Detect which cell encompasses the target text, then output its [x, y] center coordinate. 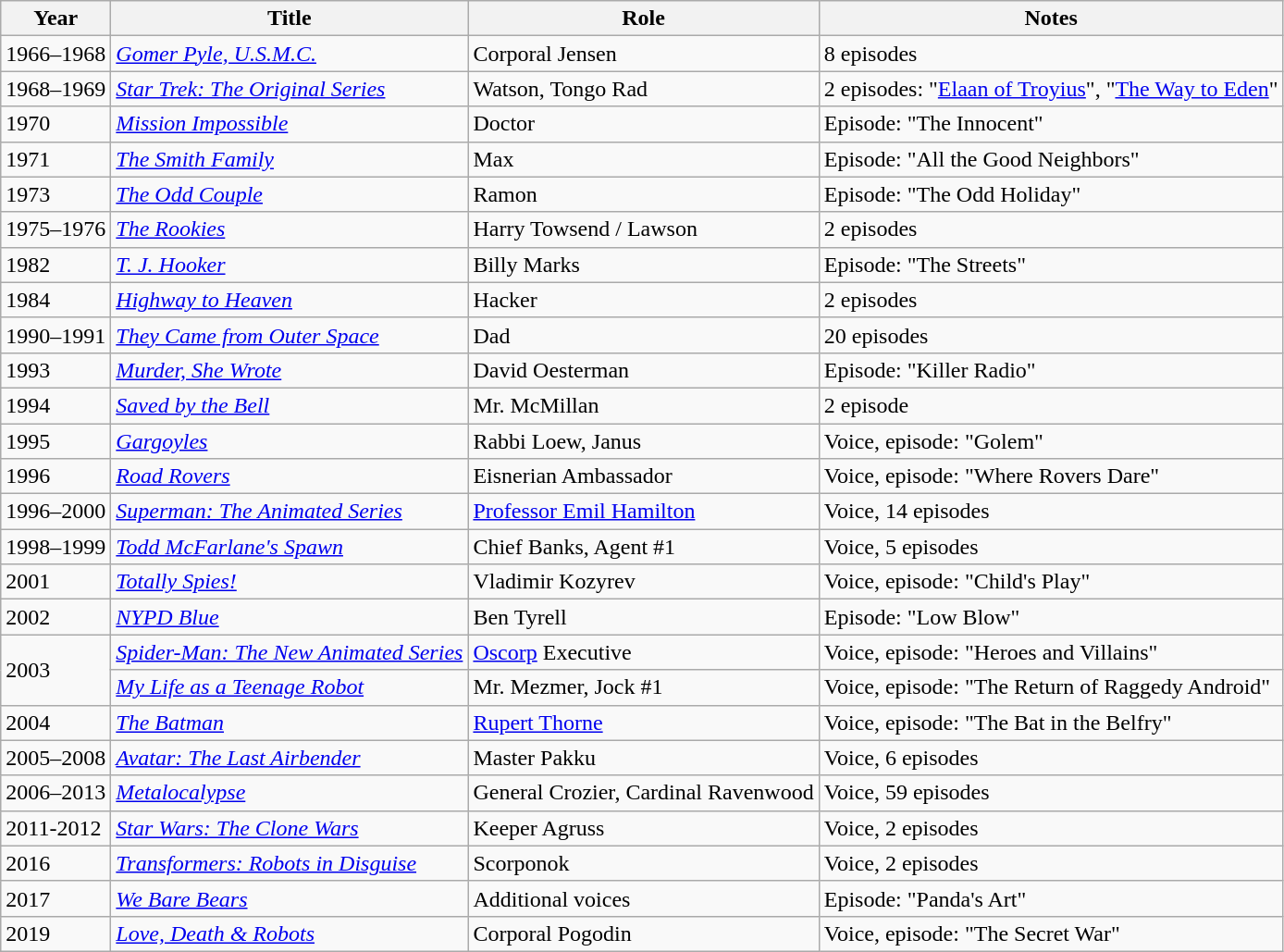
Mr. McMillan [644, 405]
1975–1976 [56, 229]
Title [290, 19]
Avatar: The Last Airbender [290, 758]
Voice, episode: "Where Rovers Dare" [1051, 476]
Gomer Pyle, U.S.M.C. [290, 54]
20 episodes [1051, 335]
2002 [56, 617]
Star Wars: The Clone Wars [290, 828]
Todd McFarlane's Spawn [290, 547]
The Batman [290, 723]
Murder, She Wrote [290, 370]
Saved by the Bell [290, 405]
1984 [56, 300]
Voice, episode: "Child's Play" [1051, 582]
Voice, episode: "Golem" [1051, 441]
1996–2000 [56, 512]
The Odd Couple [290, 194]
Voice, 59 episodes [1051, 793]
Episode: "The Streets" [1051, 265]
Voice, episode: "The Secret War" [1051, 933]
1970 [56, 124]
Love, Death & Robots [290, 933]
2017 [56, 898]
Doctor [644, 124]
Rupert Thorne [644, 723]
1994 [56, 405]
Voice, 6 episodes [1051, 758]
Voice, episode: "The Bat in the Belfry" [1051, 723]
NYPD Blue [290, 617]
The Smith Family [290, 159]
Voice, episode: "Heroes and Villains" [1051, 652]
Voice, 5 episodes [1051, 547]
Billy Marks [644, 265]
Ben Tyrell [644, 617]
Chief Banks, Agent #1 [644, 547]
Metalocalypse [290, 793]
2 episode [1051, 405]
1996 [56, 476]
Highway to Heaven [290, 300]
Keeper Agruss [644, 828]
1968–1969 [56, 89]
2004 [56, 723]
T. J. Hooker [290, 265]
2011-2012 [56, 828]
Spider-Man: The New Animated Series [290, 652]
Transformers: Robots in Disguise [290, 863]
Watson, Tongo Rad [644, 89]
David Oesterman [644, 370]
Role [644, 19]
2006–2013 [56, 793]
Mission Impossible [290, 124]
Voice, episode: "The Return of Raggedy Android" [1051, 687]
General Crozier, Cardinal Ravenwood [644, 793]
Totally Spies! [290, 582]
1966–1968 [56, 54]
2 episodes: "Elaan of Troyius", "The Way to Eden" [1051, 89]
Hacker [644, 300]
Dad [644, 335]
Episode: "Killer Radio" [1051, 370]
1982 [56, 265]
Notes [1051, 19]
1990–1991 [56, 335]
8 episodes [1051, 54]
1998–1999 [56, 547]
Harry Towsend / Lawson [644, 229]
Superman: The Animated Series [290, 512]
2005–2008 [56, 758]
2019 [56, 933]
2001 [56, 582]
Episode: "All the Good Neighbors" [1051, 159]
The Rookies [290, 229]
Corporal Pogodin [644, 933]
Rabbi Loew, Janus [644, 441]
1971 [56, 159]
Ramon [644, 194]
1995 [56, 441]
They Came from Outer Space [290, 335]
Eisnerian Ambassador [644, 476]
My Life as a Teenage Robot [290, 687]
2003 [56, 670]
Mr. Mezmer, Jock #1 [644, 687]
Year [56, 19]
Gargoyles [290, 441]
Star Trek: The Original Series [290, 89]
Scorponok [644, 863]
Corporal Jensen [644, 54]
Max [644, 159]
Professor Emil Hamilton [644, 512]
1973 [56, 194]
1993 [56, 370]
Vladimir Kozyrev [644, 582]
Voice, 14 episodes [1051, 512]
Road Rovers [290, 476]
Master Pakku [644, 758]
Oscorp Executive [644, 652]
Episode: "Low Blow" [1051, 617]
Episode: "The Innocent" [1051, 124]
2016 [56, 863]
Episode: "The Odd Holiday" [1051, 194]
Episode: "Panda's Art" [1051, 898]
Additional voices [644, 898]
We Bare Bears [290, 898]
